Return [x, y] of the center of cell containing provided text 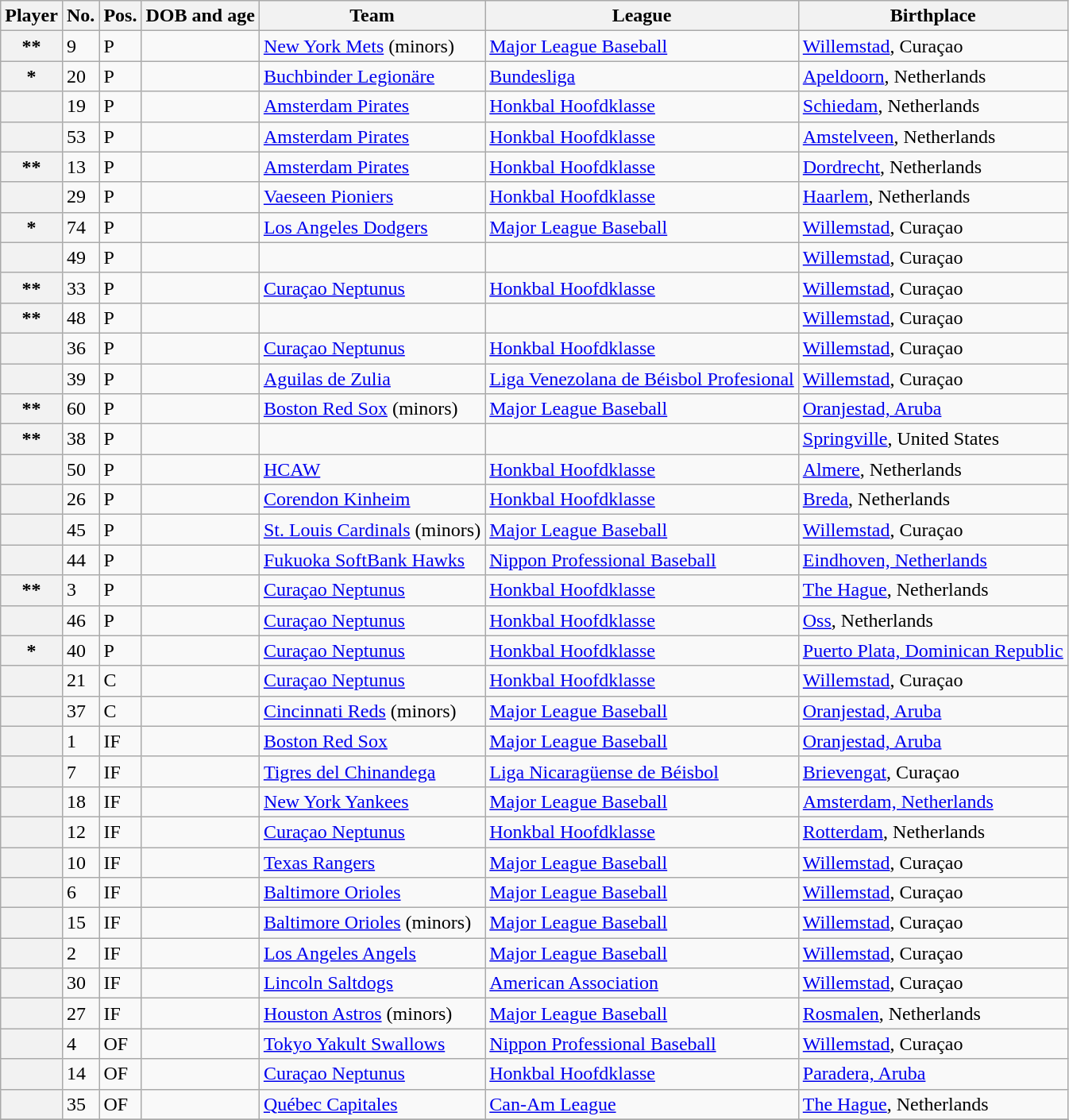
Brievengat, Curaçao [932, 771]
33 [80, 288]
Paradera, Aruba [932, 1074]
37 [80, 711]
74 [80, 227]
Corendon Kinheim [372, 500]
Apeldoorn, Netherlands [932, 76]
HCAW [372, 469]
Breda, Netherlands [932, 500]
Schiedam, Netherlands [932, 106]
14 [80, 1074]
7 [80, 771]
Los Angeles Angels [372, 953]
Can-Am League [642, 1104]
Birthplace [932, 16]
Cincinnati Reds (minors) [372, 711]
Player [32, 16]
Pos. [121, 16]
Oss, Netherlands [932, 620]
60 [80, 409]
Boston Red Sox [372, 741]
No. [80, 16]
Liga Nicaragüense de Béisbol [642, 771]
44 [80, 560]
2 [80, 953]
19 [80, 106]
Amsterdam, Netherlands [932, 801]
Springville, United States [932, 439]
Puerto Plata, Dominican Republic [932, 651]
Fukuoka SoftBank Hawks [372, 560]
Baltimore Orioles (minors) [372, 923]
48 [80, 318]
Buchbinder Legionäre [372, 76]
45 [80, 530]
49 [80, 257]
Los Angeles Dodgers [372, 227]
10 [80, 862]
Amstelveen, Netherlands [932, 137]
Tokyo Yakult Swallows [372, 1044]
15 [80, 923]
Dordrecht, Netherlands [932, 167]
29 [80, 197]
9 [80, 46]
Texas Rangers [372, 862]
Vaeseen Pioniers [372, 197]
4 [80, 1044]
40 [80, 651]
1 [80, 741]
Houston Astros (minors) [372, 1014]
League [642, 16]
New York Yankees [372, 801]
DOB and age [200, 16]
26 [80, 500]
38 [80, 439]
50 [80, 469]
Aguilas de Zulia [372, 379]
Liga Venezolana de Béisbol Profesional [642, 379]
Rotterdam, Netherlands [932, 832]
27 [80, 1014]
35 [80, 1104]
New York Mets (minors) [372, 46]
36 [80, 348]
St. Louis Cardinals (minors) [372, 530]
Team [372, 16]
Haarlem, Netherlands [932, 197]
6 [80, 893]
46 [80, 620]
American Association [642, 983]
39 [80, 379]
18 [80, 801]
Boston Red Sox (minors) [372, 409]
3 [80, 590]
Lincoln Saltdogs [372, 983]
Eindhoven, Netherlands [932, 560]
13 [80, 167]
Baltimore Orioles [372, 893]
Tigres del Chinandega [372, 771]
Almere, Netherlands [932, 469]
20 [80, 76]
30 [80, 983]
Québec Capitales [372, 1104]
Bundesliga [642, 76]
Rosmalen, Netherlands [932, 1014]
12 [80, 832]
21 [80, 681]
53 [80, 137]
